Search for the cell housing the specified text and yield its [X, Y] center coordinate. 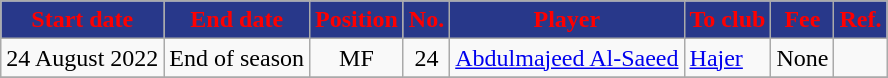
To club [728, 20]
Hajer [728, 58]
24 August 2022 [82, 58]
Fee [802, 20]
Abdulmajeed Al-Saeed [567, 58]
No. [426, 20]
None [802, 58]
Start date [82, 20]
End date [237, 20]
Position [357, 20]
Player [567, 20]
Ref. [860, 20]
24 [426, 58]
End of season [237, 58]
MF [357, 58]
